Identify which cell holds the provided text, then report its (x, y) central coordinate. 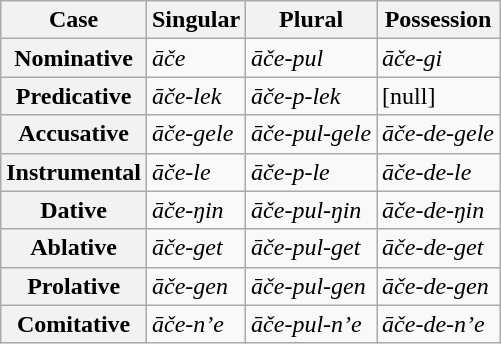
Case (74, 20)
Singular (196, 20)
āče-gi (438, 58)
āče-le (196, 172)
āče-p-le (312, 172)
āče (196, 58)
āče-de-gen (438, 286)
[null] (438, 96)
Possession (438, 20)
Prolative (74, 286)
Plural (312, 20)
Dative (74, 210)
āče-p-lek (312, 96)
āče-de-ŋin (438, 210)
āče-de-gele (438, 134)
āče-pul-n’e (312, 324)
āče-pul (312, 58)
Nominative (74, 58)
āče-de-get (438, 248)
āče-pul-gen (312, 286)
Comitative (74, 324)
āče-gele (196, 134)
āče-n’e (196, 324)
āče-ŋin (196, 210)
āče-de-le (438, 172)
āče-pul-gele (312, 134)
āče-pul-ŋin (312, 210)
Predicative (74, 96)
Instrumental (74, 172)
āče-pul-get (312, 248)
āče-de-n’e (438, 324)
āče-get (196, 248)
āče-gen (196, 286)
Ablative (74, 248)
Accusative (74, 134)
āče-lek (196, 96)
